Output the [x, y] coordinate of the center of the cell containing the given text.  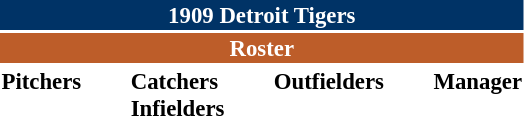
1909 Detroit Tigers [262, 15]
Roster [262, 48]
